Detect which cell encompasses the target text, then output its [X, Y] center coordinate. 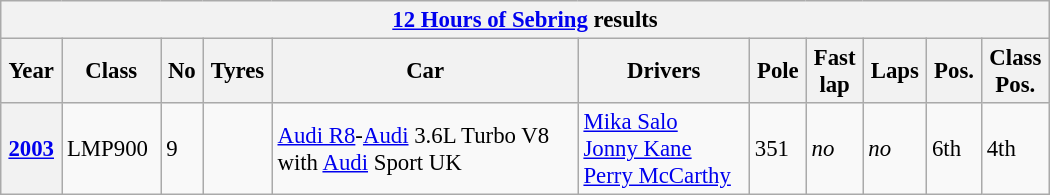
LMP900 [112, 149]
Fastlap [834, 72]
Pole [778, 72]
Drivers [664, 72]
Laps [895, 72]
Audi R8-Audi 3.6L Turbo V8 with Audi Sport UK [425, 149]
Pos. [954, 72]
9 [182, 149]
No [182, 72]
Class [112, 72]
Mika Salo Jonny Kane Perry McCarthy [664, 149]
Tyres [238, 72]
6th [954, 149]
12 Hours of Sebring results [525, 20]
Car [425, 72]
ClassPos. [1015, 72]
351 [778, 149]
Year [32, 72]
2003 [32, 149]
4th [1015, 149]
